Identify which cell holds the provided text, then report its [x, y] central coordinate. 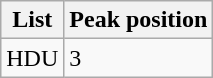
Peak position [138, 20]
List [32, 20]
3 [138, 58]
HDU [32, 58]
